Output the [x, y] coordinate of the center of the cell containing the given text.  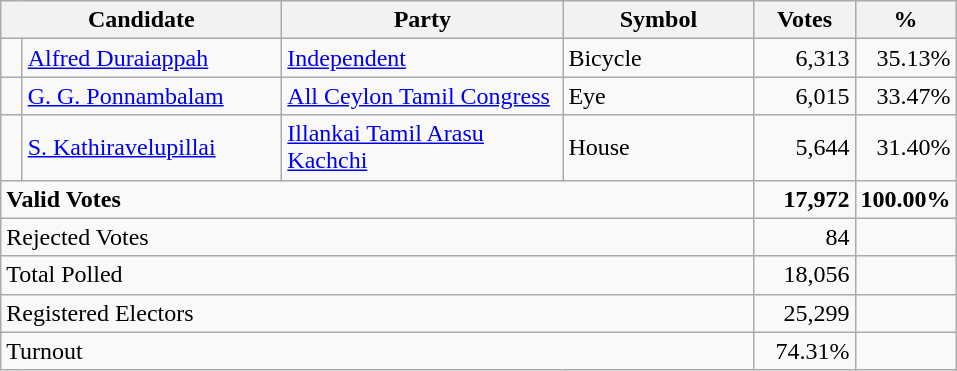
74.31% [804, 351]
18,056 [804, 275]
S. Kathiravelupillai [152, 148]
Symbol [658, 20]
33.47% [906, 96]
Rejected Votes [378, 237]
35.13% [906, 58]
6,313 [804, 58]
Alfred Duraiappah [152, 58]
Votes [804, 20]
17,972 [804, 199]
House [658, 148]
Valid Votes [378, 199]
100.00% [906, 199]
25,299 [804, 313]
G. G. Ponnambalam [152, 96]
Total Polled [378, 275]
Candidate [142, 20]
Turnout [378, 351]
Party [422, 20]
84 [804, 237]
All Ceylon Tamil Congress [422, 96]
Independent [422, 58]
Registered Electors [378, 313]
6,015 [804, 96]
Illankai Tamil Arasu Kachchi [422, 148]
5,644 [804, 148]
Eye [658, 96]
Bicycle [658, 58]
% [906, 20]
31.40% [906, 148]
